Output the (x, y) coordinate of the center of the cell containing the given text.  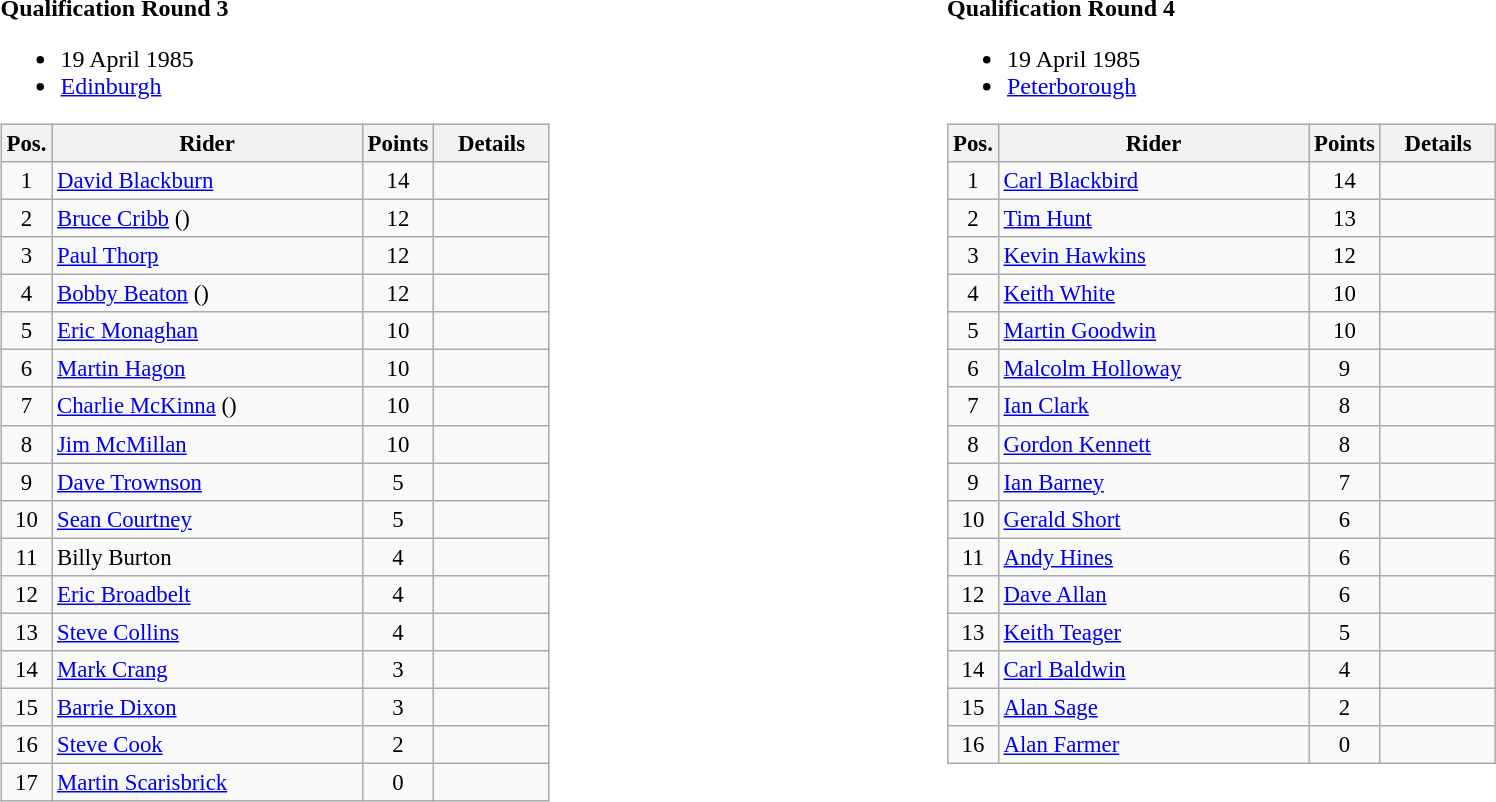
Charlie McKinna () (208, 406)
17 (26, 782)
Alan Farmer (1154, 745)
Malcolm Holloway (1154, 369)
Paul Thorp (208, 256)
Bruce Cribb () (208, 218)
Jim McMillan (208, 444)
Barrie Dixon (208, 707)
Martin Goodwin (1154, 331)
Eric Broadbelt (208, 594)
Sean Courtney (208, 519)
Martin Hagon (208, 369)
Ian Clark (1154, 406)
Alan Sage (1154, 707)
Eric Monaghan (208, 331)
David Blackburn (208, 181)
Gordon Kennett (1154, 444)
Billy Burton (208, 557)
Keith White (1154, 294)
Steve Cook (208, 745)
Kevin Hawkins (1154, 256)
Steve Collins (208, 632)
Dave Allan (1154, 594)
Tim Hunt (1154, 218)
Gerald Short (1154, 519)
Keith Teager (1154, 632)
Dave Trownson (208, 482)
Martin Scarisbrick (208, 782)
Bobby Beaton () (208, 294)
Andy Hines (1154, 557)
Carl Blackbird (1154, 181)
Carl Baldwin (1154, 670)
Ian Barney (1154, 482)
Mark Crang (208, 670)
